Return the [x, y] coordinate for the center point of the cell that contains the specified text.  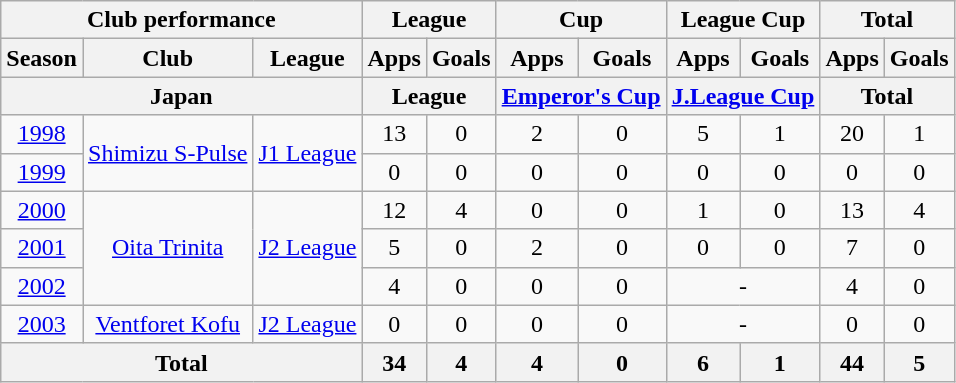
J.League Cup [743, 96]
6 [703, 362]
Season [42, 58]
Emperor's Cup [581, 96]
Oita Trinita [167, 248]
Club [167, 58]
12 [394, 210]
Shimizu S-Pulse [167, 153]
7 [852, 248]
20 [852, 134]
34 [394, 362]
J1 League [308, 153]
Japan [182, 96]
League Cup [743, 20]
2001 [42, 248]
Ventforet Kofu [167, 324]
Club performance [182, 20]
1998 [42, 134]
1999 [42, 172]
2003 [42, 324]
44 [852, 362]
Cup [581, 20]
2000 [42, 210]
2002 [42, 286]
